Identify which cell holds the provided text, then report its [X, Y] central coordinate. 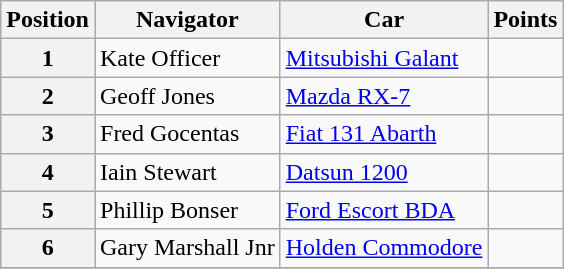
Iain Stewart [187, 172]
Mitsubishi Galant [384, 58]
Geoff Jones [187, 96]
Position [48, 20]
Ford Escort BDA [384, 210]
4 [48, 172]
Fred Gocentas [187, 134]
Phillip Bonser [187, 210]
Fiat 131 Abarth [384, 134]
3 [48, 134]
5 [48, 210]
Mazda RX-7 [384, 96]
Holden Commodore [384, 248]
1 [48, 58]
Points [526, 20]
Navigator [187, 20]
Kate Officer [187, 58]
2 [48, 96]
Gary Marshall Jnr [187, 248]
Car [384, 20]
Datsun 1200 [384, 172]
6 [48, 248]
